Return the [X, Y] coordinate for the center point of the cell that contains the specified text.  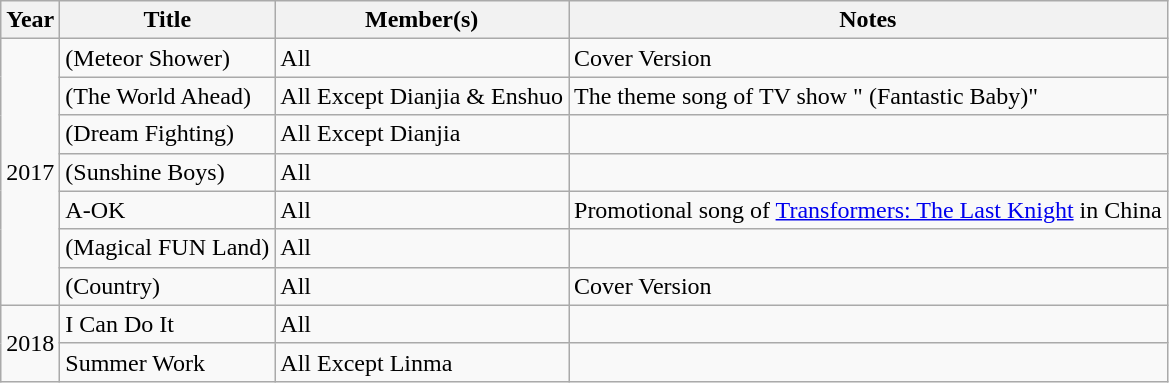
The theme song of TV show " (Fantastic Baby)" [868, 96]
A-OK [168, 210]
2018 [30, 343]
Member(s) [422, 20]
(Sunshine Boys) [168, 172]
Notes [868, 20]
All Except Linma [422, 362]
(Dream Fighting) [168, 134]
(Country) [168, 286]
Year [30, 20]
Title [168, 20]
All Except Dianjia & Enshuo [422, 96]
Promotional song of Transformers: The Last Knight in China [868, 210]
Summer Work [168, 362]
I Can Do It [168, 324]
(Meteor Shower) [168, 58]
All Except Dianjia [422, 134]
2017 [30, 172]
(The World Ahead) [168, 96]
(Magical FUN Land) [168, 248]
